Return [x, y] of the center of cell containing provided text 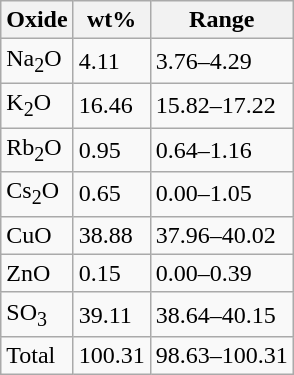
15.82–17.22 [222, 105]
0.65 [112, 194]
98.63–100.31 [222, 356]
4.11 [112, 61]
38.64–40.15 [222, 314]
0.15 [112, 273]
Na2O [37, 61]
K2O [37, 105]
3.76–4.29 [222, 61]
0.00–1.05 [222, 194]
0.95 [112, 150]
Range [222, 20]
0.00–0.39 [222, 273]
37.96–40.02 [222, 235]
CuO [37, 235]
100.31 [112, 356]
Total [37, 356]
16.46 [112, 105]
Rb2O [37, 150]
0.64–1.16 [222, 150]
Oxide [37, 20]
SO3 [37, 314]
38.88 [112, 235]
ZnO [37, 273]
Cs2O [37, 194]
wt% [112, 20]
39.11 [112, 314]
